Detect which cell encompasses the target text, then output its (X, Y) center coordinate. 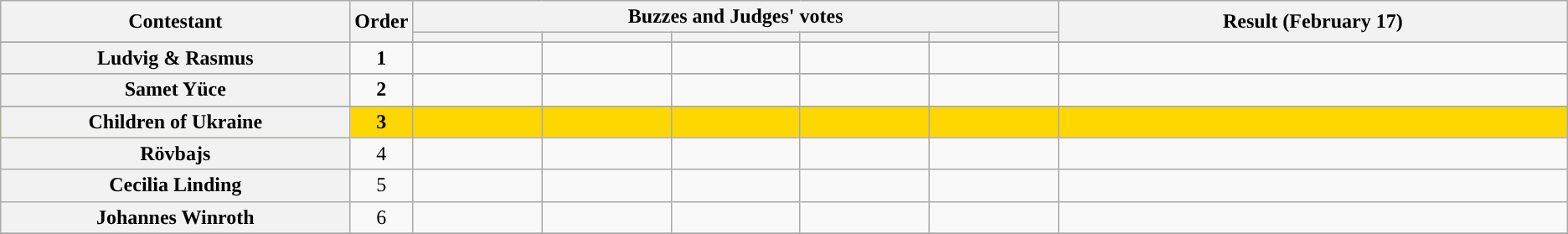
Cecilia Linding (176, 185)
Result (February 17) (1313, 22)
Rövbajs (176, 153)
Contestant (176, 22)
1 (382, 58)
Order (382, 22)
4 (382, 153)
Samet Yüce (176, 90)
Ludvig & Rasmus (176, 58)
Buzzes and Judges' votes (735, 17)
Johannes Winroth (176, 217)
6 (382, 217)
2 (382, 90)
5 (382, 185)
3 (382, 122)
Children of Ukraine (176, 122)
